Find where the given text appears and provide that cell's center as [x, y] coordinate. 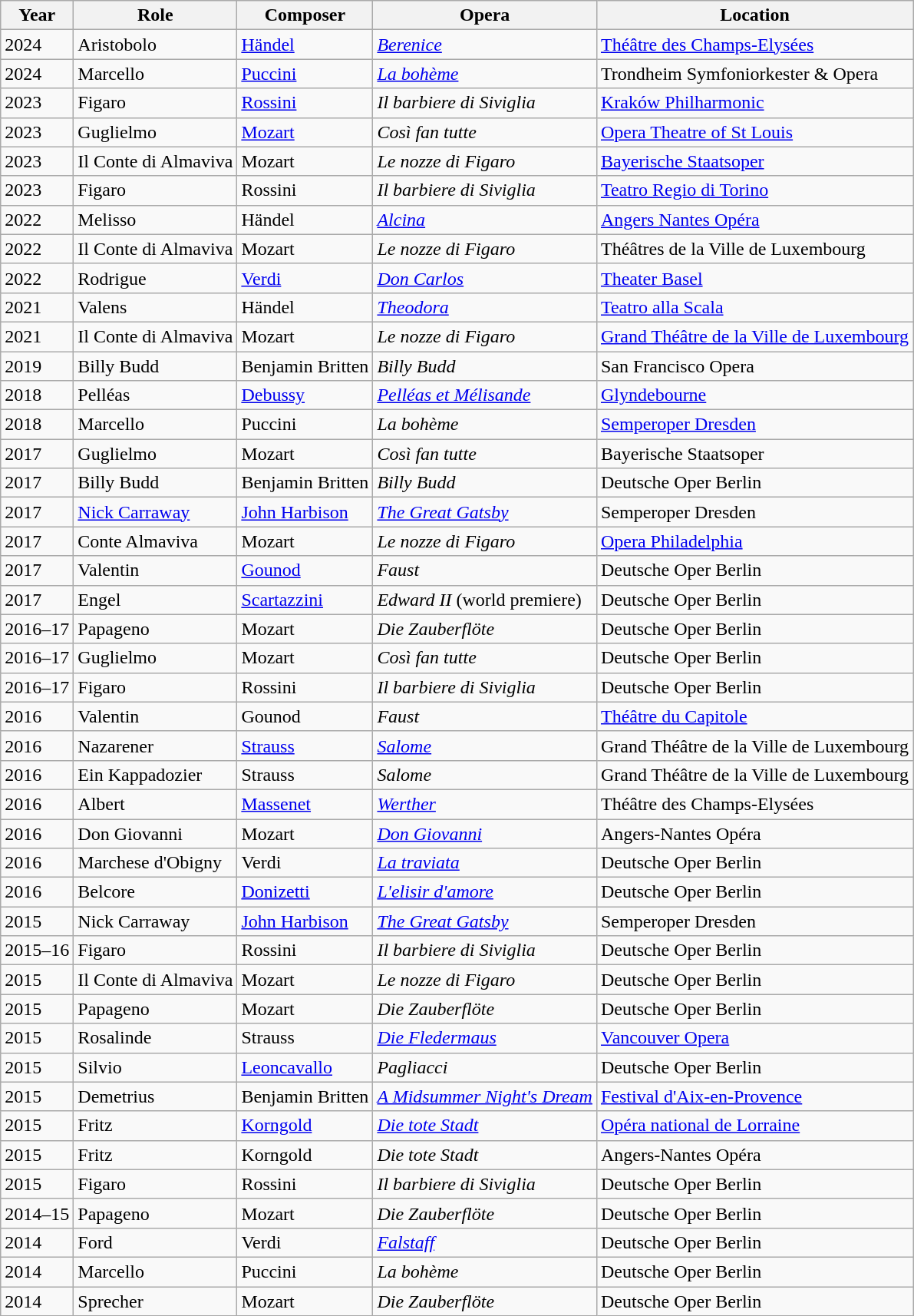
Werther [485, 804]
Year [37, 15]
Scartazzini [305, 600]
Pelléas [155, 395]
Sprecher [155, 1301]
Location [754, 15]
Silvio [155, 1067]
Edward II (world premiere) [485, 600]
Theodora [485, 307]
Donizetti [305, 892]
Marchese d'Obigny [155, 863]
Berenice [485, 45]
Leoncavallo [305, 1067]
Glyndebourne [754, 395]
Teatro alla Scala [754, 307]
Pelléas et Mélisande [485, 395]
2014–15 [37, 1213]
Rodrigue [155, 278]
Falstaff [485, 1242]
Opera Theatre of St Louis [754, 132]
Trondheim Symfoniorkester & Opera [754, 74]
Die Fledermaus [485, 1038]
Teatro Regio di Torino [754, 190]
Theater Basel [754, 278]
Belcore [155, 892]
Pagliacci [485, 1067]
2019 [37, 366]
Role [155, 15]
A Midsummer Night's Dream [485, 1096]
Ein Kappadozier [155, 775]
Demetrius [155, 1096]
Composer [305, 15]
Opera [485, 15]
Aristobolo [155, 45]
Théâtres de la Ville de Luxembourg [754, 249]
Nazarener [155, 746]
Opéra national de Lorraine [754, 1126]
L'elisir d'amore [485, 892]
Conte Almaviva [155, 541]
San Francisco Opera [754, 366]
Alcina [485, 220]
2015–16 [37, 951]
Vancouver Opera [754, 1038]
Rosalinde [155, 1038]
Angers Nantes Opéra [754, 220]
Debussy [305, 395]
Théâtre du Capitole [754, 716]
Ford [155, 1242]
Melisso [155, 220]
Opera Philadelphia [754, 541]
Engel [155, 600]
Valens [155, 307]
Massenet [305, 804]
Albert [155, 804]
La traviata [485, 863]
Kraków Philharmonic [754, 103]
Festival d'Aix-en-Provence [754, 1096]
Don Carlos [485, 278]
